Determine the [X, Y] coordinate at the center of the cell enclosing the given text.  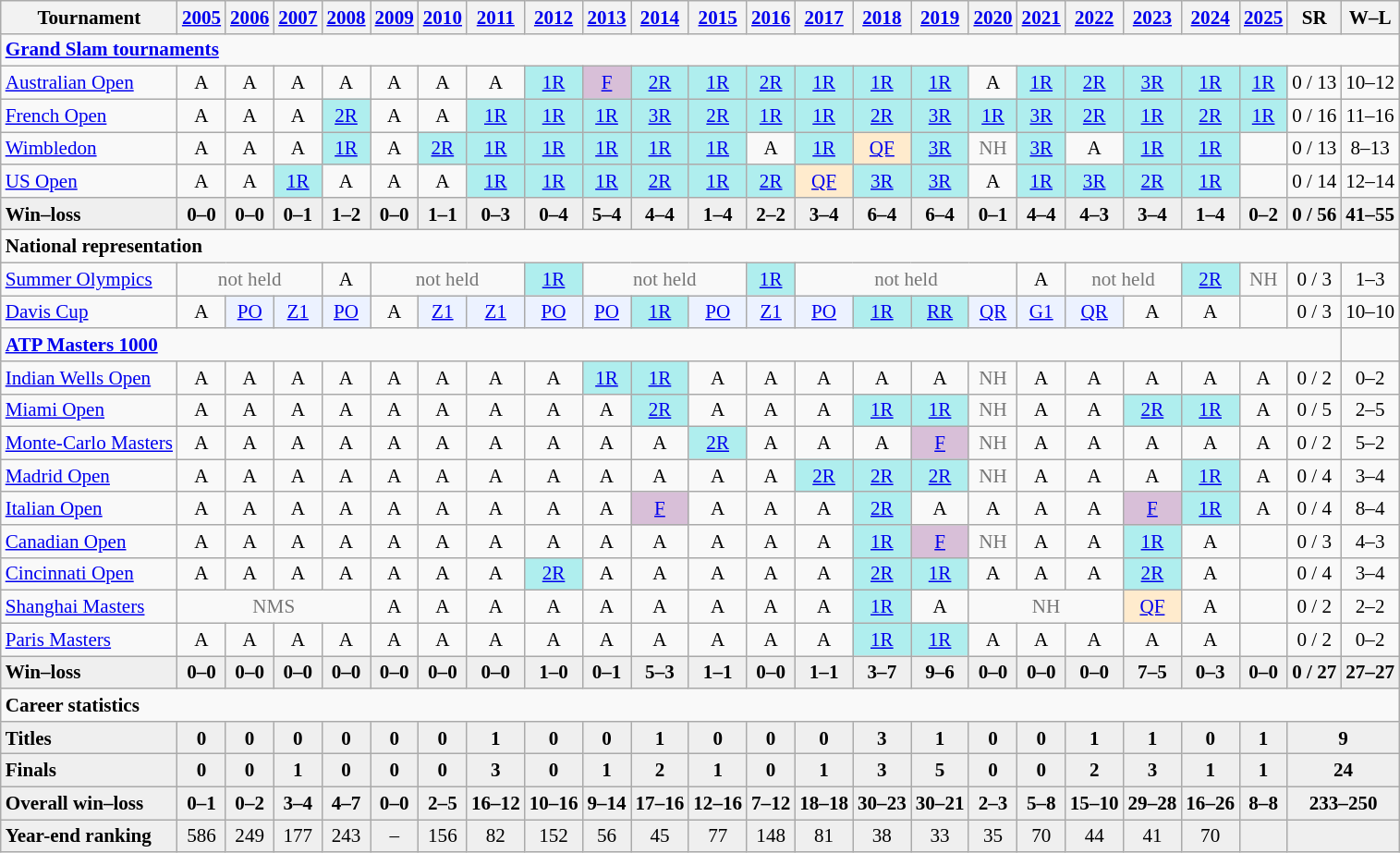
Australian Open [89, 83]
249 [250, 835]
2024 [1211, 17]
2015 [717, 17]
8–4 [1370, 508]
2022 [1094, 17]
Davis Cup [89, 312]
0 / 27 [1314, 673]
SR [1314, 17]
10–12 [1370, 83]
10–16 [554, 802]
2020 [992, 17]
2009 [395, 17]
0 / 14 [1314, 181]
77 [717, 835]
29–28 [1153, 802]
177 [298, 835]
17–16 [660, 802]
8–8 [1263, 802]
2017 [824, 17]
W–L [1370, 17]
RR [941, 312]
148 [771, 835]
0 / 5 [1314, 410]
G1 [1041, 312]
4–7 [346, 802]
15–10 [1094, 802]
2005 [201, 17]
Paris Masters [89, 640]
82 [495, 835]
7–12 [771, 802]
Cincinnati Open [89, 573]
10–10 [1370, 312]
586 [201, 835]
11–16 [1370, 115]
2012 [554, 17]
Grand Slam tournaments [700, 50]
1–0 [554, 673]
2010 [443, 17]
Wimbledon [89, 148]
Titles [89, 737]
45 [660, 835]
3–7 [882, 673]
Finals [89, 771]
30–21 [941, 802]
18–18 [824, 802]
Year-end ranking [89, 835]
156 [443, 835]
38 [882, 835]
Shanghai Masters [89, 606]
16–26 [1211, 802]
Canadian Open [89, 542]
Miami Open [89, 410]
41–55 [1370, 213]
27–27 [1370, 673]
9–6 [941, 673]
5–4 [606, 213]
9 [1344, 737]
0–4 [554, 213]
– [395, 835]
41 [1153, 835]
2006 [250, 17]
2019 [941, 17]
233–250 [1344, 802]
2021 [1041, 17]
National representation [700, 246]
French Open [89, 115]
Tournament [89, 17]
US Open [89, 181]
NMS [274, 606]
9–14 [606, 802]
5–2 [1370, 444]
81 [824, 835]
152 [554, 835]
16–12 [495, 802]
35 [992, 835]
Overall win–loss [89, 802]
5–3 [660, 673]
ATP Masters 1000 [671, 344]
8–13 [1370, 148]
1–2 [346, 213]
5–8 [1041, 802]
2025 [1263, 17]
Summer Olympics [89, 279]
2011 [495, 17]
33 [941, 835]
12–14 [1370, 181]
1–3 [1370, 279]
2–3 [992, 802]
2013 [606, 17]
5 [941, 771]
Italian Open [89, 508]
24 [1344, 771]
2018 [882, 17]
2023 [1153, 17]
2007 [298, 17]
Monte-Carlo Masters [89, 444]
Career statistics [700, 704]
Indian Wells Open [89, 377]
2014 [660, 17]
7–5 [1153, 673]
30–23 [882, 802]
0 / 56 [1314, 213]
2008 [346, 17]
44 [1094, 835]
0 / 16 [1314, 115]
2016 [771, 17]
56 [606, 835]
Madrid Open [89, 475]
243 [346, 835]
12–16 [717, 802]
